Return (x, y) of the center of cell containing provided text 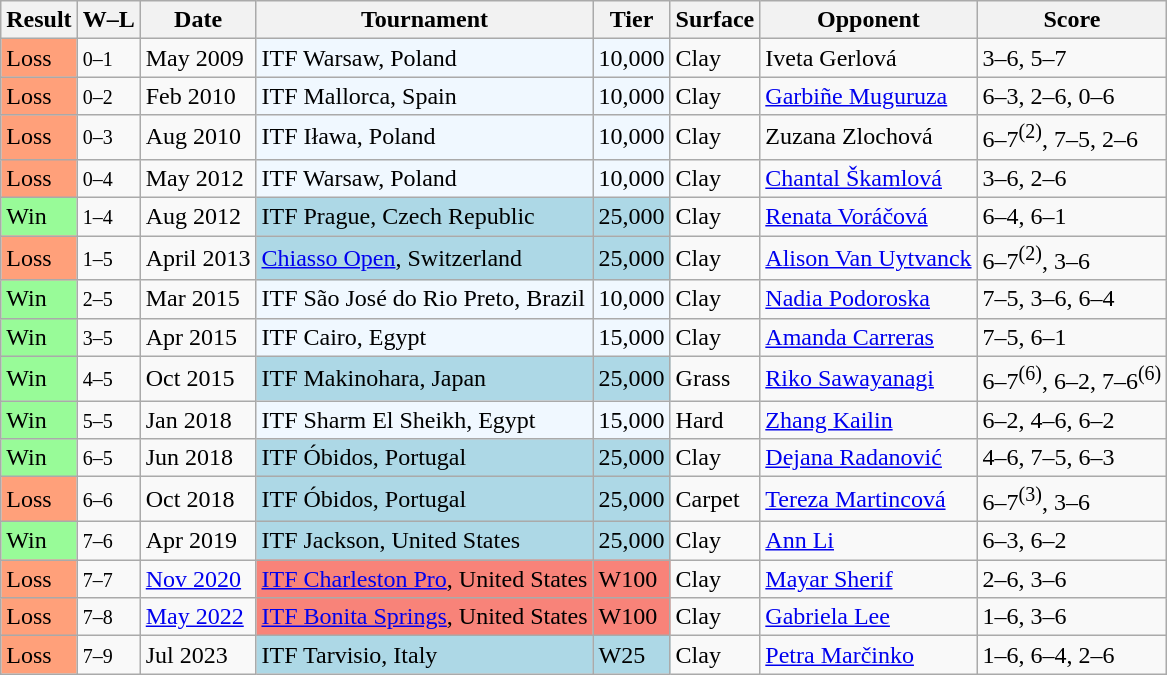
ITF Bonita Springs, United States (424, 617)
Mayar Sherif (868, 579)
Date (198, 20)
6–3, 2–6, 0–6 (1072, 96)
3–5 (108, 337)
Riko Sawayanagi (868, 378)
Aug 2010 (198, 138)
ITF Jackson, United States (424, 541)
May 2009 (198, 58)
Tereza Martincová (868, 500)
ITF Makinohara, Japan (424, 378)
Chantal Škamlová (868, 178)
Ann Li (868, 541)
Tournament (424, 20)
6–3, 6–2 (1072, 541)
Nov 2020 (198, 579)
W–L (108, 20)
6–7(3), 3–6 (1072, 500)
2–5 (108, 299)
6–2, 4–6, 6–2 (1072, 420)
Iveta Gerlová (868, 58)
Apr 2015 (198, 337)
6–7(6), 6–2, 7–6(6) (1072, 378)
Jun 2018 (198, 458)
Surface (715, 20)
Chiasso Open, Switzerland (424, 258)
Jul 2023 (198, 655)
6–6 (108, 500)
1–4 (108, 217)
4–6, 7–5, 6–3 (1072, 458)
W25 (632, 655)
Alison Van Uytvanck (868, 258)
Zhang Kailin (868, 420)
ITF Tarvisio, Italy (424, 655)
Apr 2019 (198, 541)
May 2022 (198, 617)
3–6, 5–7 (1072, 58)
6–7(2), 3–6 (1072, 258)
Nadia Podoroska (868, 299)
1–6, 6–4, 2–6 (1072, 655)
ITF São José do Rio Preto, Brazil (424, 299)
Hard (715, 420)
6–7(2), 7–5, 2–6 (1072, 138)
Score (1072, 20)
Jan 2018 (198, 420)
Carpet (715, 500)
Grass (715, 378)
Opponent (868, 20)
5–5 (108, 420)
7–8 (108, 617)
Aug 2012 (198, 217)
0–3 (108, 138)
Renata Voráčová (868, 217)
Gabriela Lee (868, 617)
ITF Prague, Czech Republic (424, 217)
0–1 (108, 58)
Tier (632, 20)
1–5 (108, 258)
Dejana Radanović (868, 458)
Zuzana Zlochová (868, 138)
2–6, 3–6 (1072, 579)
ITF Iława, Poland (424, 138)
7–7 (108, 579)
Garbiñe Muguruza (868, 96)
7–9 (108, 655)
Result (39, 20)
0–4 (108, 178)
ITF Cairo, Egypt (424, 337)
6–4, 6–1 (1072, 217)
Petra Marčinko (868, 655)
Oct 2018 (198, 500)
Amanda Carreras (868, 337)
3–6, 2–6 (1072, 178)
ITF Sharm El Sheikh, Egypt (424, 420)
7–6 (108, 541)
0–2 (108, 96)
Oct 2015 (198, 378)
4–5 (108, 378)
7–5, 3–6, 6–4 (1072, 299)
7–5, 6–1 (1072, 337)
Mar 2015 (198, 299)
ITF Charleston Pro, United States (424, 579)
6–5 (108, 458)
1–6, 3–6 (1072, 617)
May 2012 (198, 178)
ITF Mallorca, Spain (424, 96)
Feb 2010 (198, 96)
April 2013 (198, 258)
